Find where the given text appears and provide that cell's center as [X, Y] coordinate. 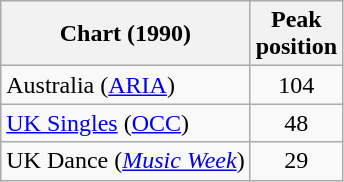
Peakposition [296, 34]
UK Dance (Music Week) [126, 161]
48 [296, 123]
29 [296, 161]
104 [296, 85]
Chart (1990) [126, 34]
Australia (ARIA) [126, 85]
UK Singles (OCC) [126, 123]
